Scan for the cell matching the given text and deliver its [x, y] coordinate at center. 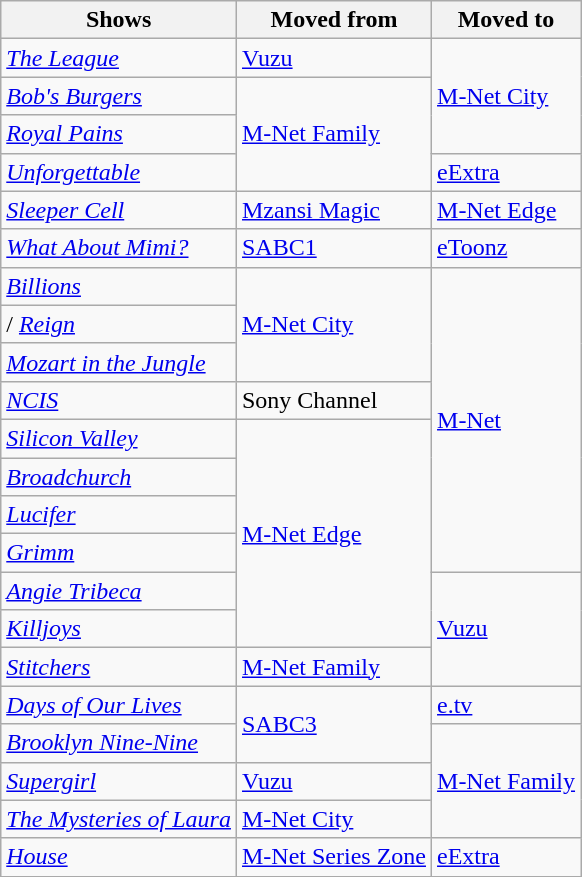
Sony Channel [334, 400]
Shows [119, 20]
Lucifer [119, 515]
Brooklyn Nine-Nine [119, 743]
e.tv [506, 705]
Supergirl [119, 781]
Royal Pains [119, 134]
Grimm [119, 553]
/ Reign [119, 324]
Bob's Burgers [119, 96]
Silicon Valley [119, 438]
The Mysteries of Laura [119, 819]
The League [119, 58]
Stitchers [119, 667]
NCIS [119, 400]
M-Net Series Zone [334, 857]
Broadchurch [119, 477]
Days of Our Lives [119, 705]
eToonz [506, 248]
Unforgettable [119, 172]
Mzansi Magic [334, 210]
What About Mimi? [119, 248]
SABC1 [334, 248]
SABC3 [334, 724]
Moved from [334, 20]
Billions [119, 286]
Sleeper Cell [119, 210]
Angie Tribeca [119, 591]
House [119, 857]
Killjoys [119, 629]
Moved to [506, 20]
M-Net [506, 419]
Mozart in the Jungle [119, 362]
